Detect which cell encompasses the target text, then output its (x, y) center coordinate. 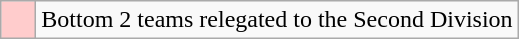
Bottom 2 teams relegated to the Second Division (277, 20)
